Find where the given text appears and provide that cell's center as (x, y) coordinate. 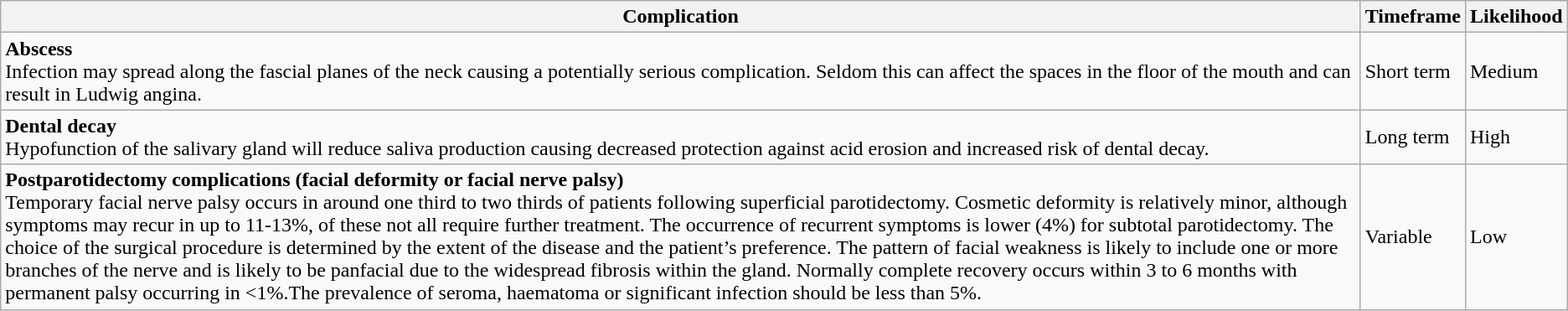
Low (1516, 236)
Variable (1412, 236)
High (1516, 137)
Medium (1516, 71)
Short term (1412, 71)
Complication (680, 17)
Likelihood (1516, 17)
Long term (1412, 137)
Timeframe (1412, 17)
